Pinpoint the cell where the given text exists, returning its [X, Y] midpoint coordinate. 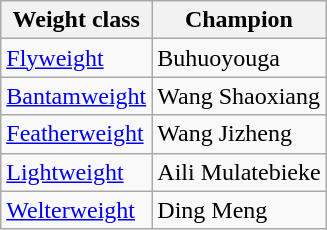
Lightweight [76, 172]
Flyweight [76, 58]
Ding Meng [239, 210]
Wang Jizheng [239, 134]
Buhuoyouga [239, 58]
Welterweight [76, 210]
Bantamweight [76, 96]
Weight class [76, 20]
Champion [239, 20]
Aili Mulatebieke [239, 172]
Wang Shaoxiang [239, 96]
Featherweight [76, 134]
